Output the (x, y) coordinate of the center of the cell containing the given text.  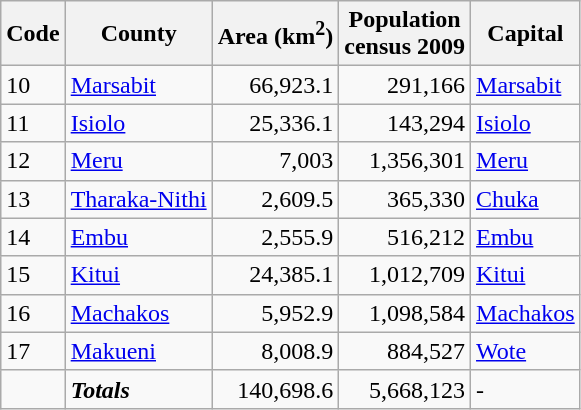
1,356,301 (405, 161)
365,330 (405, 199)
2,609.5 (276, 199)
Populationcensus 2009 (405, 34)
66,923.1 (276, 85)
Makueni (138, 351)
291,166 (405, 85)
7,003 (276, 161)
Totals (138, 389)
Capital (526, 34)
12 (33, 161)
17 (33, 351)
15 (33, 275)
10 (33, 85)
16 (33, 313)
14 (33, 237)
516,212 (405, 237)
11 (33, 123)
Tharaka-Nithi (138, 199)
140,698.6 (276, 389)
2,555.9 (276, 237)
25,336.1 (276, 123)
Wote (526, 351)
5,668,123 (405, 389)
1,098,584 (405, 313)
143,294 (405, 123)
1,012,709 (405, 275)
- (526, 389)
Chuka (526, 199)
Area (km2) (276, 34)
24,385.1 (276, 275)
Code (33, 34)
13 (33, 199)
8,008.9 (276, 351)
5,952.9 (276, 313)
County (138, 34)
884,527 (405, 351)
